Extract the (X, Y) coordinate from the center of the cell holding the provided text.  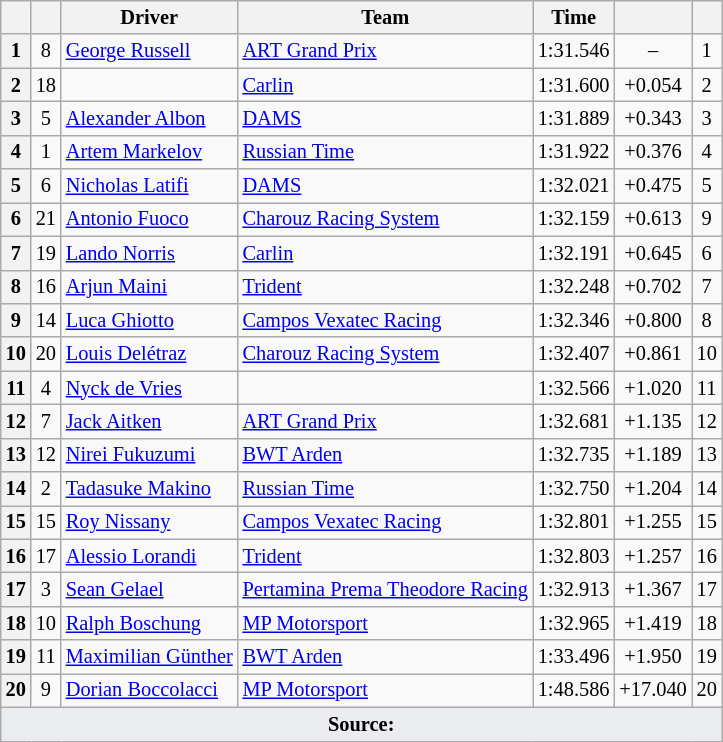
Artem Markelov (150, 152)
1:32.965 (574, 623)
Time (574, 17)
Arjun Maini (150, 287)
+1.189 (652, 455)
Roy Nissany (150, 522)
Alexander Albon (150, 118)
George Russell (150, 51)
1:32.735 (574, 455)
+1.204 (652, 489)
+17.040 (652, 690)
Ralph Boschung (150, 623)
Antonio Fuoco (150, 219)
+0.800 (652, 320)
1:31.600 (574, 85)
Maximilian Günther (150, 657)
Source: (362, 724)
1:31.889 (574, 118)
1:31.546 (574, 51)
Nicholas Latifi (150, 186)
1:32.021 (574, 186)
+0.343 (652, 118)
+0.645 (652, 253)
1:32.159 (574, 219)
Alessio Lorandi (150, 556)
Luca Ghiotto (150, 320)
+0.702 (652, 287)
Sean Gelael (150, 589)
1:32.566 (574, 388)
1:32.913 (574, 589)
+1.257 (652, 556)
1:32.750 (574, 489)
Lando Norris (150, 253)
+0.475 (652, 186)
1:32.191 (574, 253)
+1.020 (652, 388)
+0.861 (652, 354)
+0.054 (652, 85)
Tadasuke Makino (150, 489)
1:32.801 (574, 522)
1:31.922 (574, 152)
1:32.803 (574, 556)
+0.613 (652, 219)
Nirei Fukuzumi (150, 455)
Louis Delétraz (150, 354)
1:48.586 (574, 690)
Nyck de Vries (150, 388)
21 (46, 219)
+1.419 (652, 623)
1:32.407 (574, 354)
+1.255 (652, 522)
Team (386, 17)
1:32.681 (574, 421)
1:32.346 (574, 320)
+1.367 (652, 589)
Jack Aitken (150, 421)
Pertamina Prema Theodore Racing (386, 589)
– (652, 51)
+1.950 (652, 657)
1:33.496 (574, 657)
Driver (150, 17)
Dorian Boccolacci (150, 690)
1:32.248 (574, 287)
+1.135 (652, 421)
+0.376 (652, 152)
